Detect which cell encompasses the target text, then output its [x, y] center coordinate. 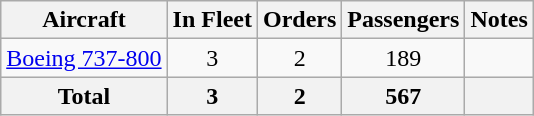
Aircraft [84, 20]
Passengers [404, 20]
Boeing 737-800 [84, 58]
Notes [499, 20]
Total [84, 96]
In Fleet [212, 20]
Orders [299, 20]
189 [404, 58]
567 [404, 96]
